Return [x, y] of the center of cell containing provided text 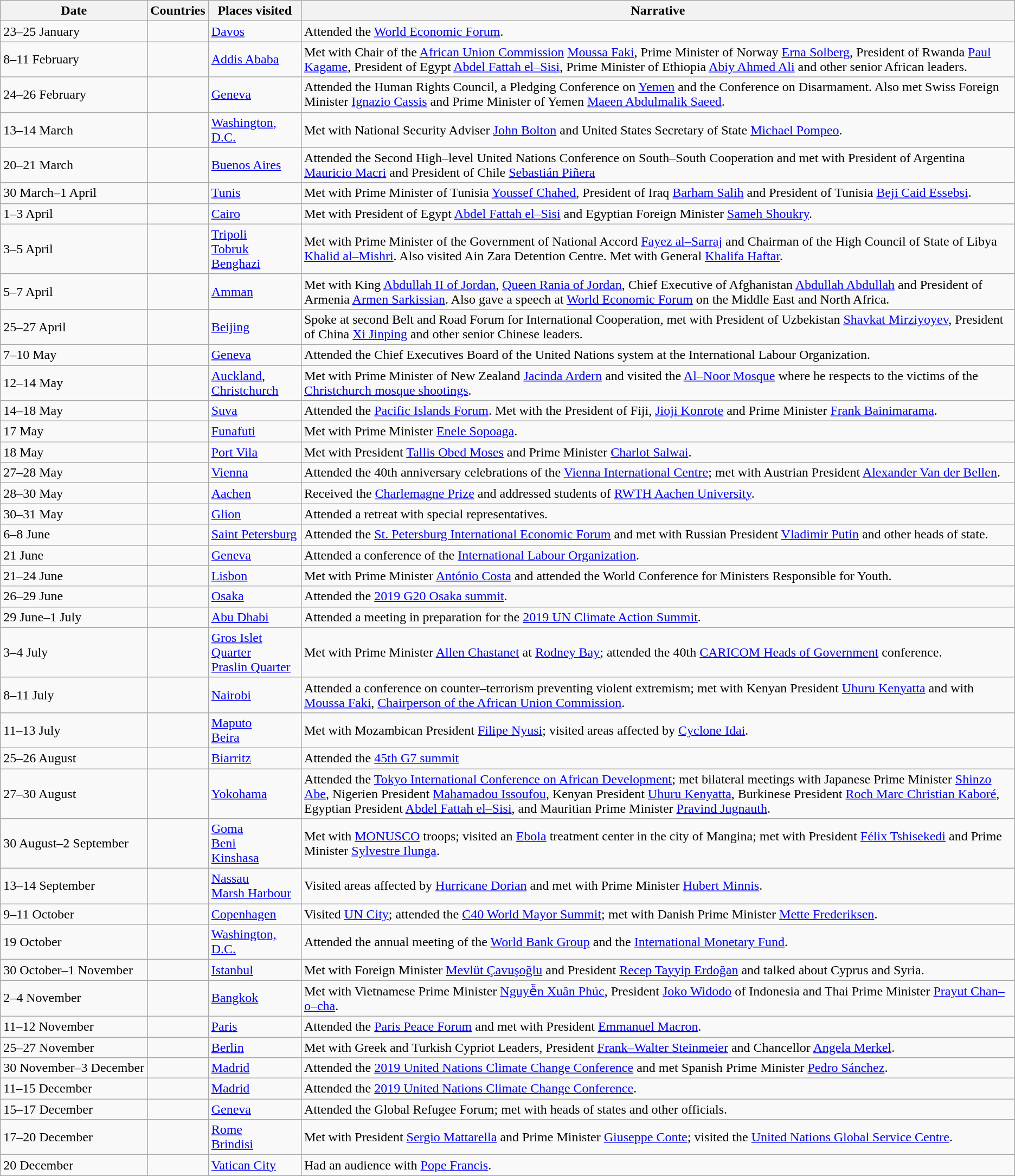
Met with President Sergio Mattarella and Prime Minister Giuseppe Conte; visited the United Nations Global Service Centre. [658, 1138]
Nairobi [255, 695]
Gros Islet QuarterPraslin Quarter [255, 652]
25–27 November [74, 1047]
19 October [74, 942]
3–5 April [74, 249]
11–15 December [74, 1089]
30 August–2 September [74, 844]
Glion [255, 514]
11–13 July [74, 730]
Attended the St. Petersburg International Economic Forum and met with Russian President Vladimir Putin and other heads of state. [658, 535]
Attended the Pacific Islands Forum. Met with the President of Fiji, Jioji Konrote and Prime Minister Frank Bainimarama. [658, 411]
21–24 June [74, 576]
Attended the 45th G7 summit [658, 758]
12–14 May [74, 383]
30 November–3 December [74, 1068]
13–14 March [74, 130]
Had an audience with Pope Francis. [658, 1165]
Amman [255, 292]
Istanbul [255, 970]
Osaka [255, 596]
6–8 June [74, 535]
Vatican City [255, 1165]
Met with President of Egypt Abdel Fattah el–Sisi and Egyptian Foreign Minister Sameh Shoukry. [658, 214]
Addis Ababa [255, 60]
Met with Prime Minister Enele Sopoaga. [658, 432]
13–14 September [74, 886]
8–11 February [74, 60]
Attended the Paris Peace Forum and met with President Emmanuel Macron. [658, 1026]
17 May [74, 432]
Met with Greek and Turkish Cypriot Leaders, President Frank–Walter Steinmeier and Chancellor Angela Merkel. [658, 1047]
Met with National Security Adviser John Bolton and United States Secretary of State Michael Pompeo. [658, 130]
Attended the annual meeting of the World Bank Group and the International Monetary Fund. [658, 942]
GomaBeniKinshasa [255, 844]
RomeBrindisi [255, 1138]
Paris [255, 1026]
30 March–1 April [74, 193]
28–30 May [74, 493]
Visited UN City; attended the C40 World Mayor Summit; met with Danish Prime Minister Mette Frederiksen. [658, 914]
Aachen [255, 493]
Met with Prime Minister of Tunisia Youssef Chahed, President of Iraq Barham Salih and President of Tunisia Beji Caid Essebsi. [658, 193]
Vienna [255, 473]
27–28 May [74, 473]
7–10 May [74, 355]
20–21 March [74, 165]
30 October–1 November [74, 970]
Bangkok [255, 999]
Auckland, Christchurch [255, 383]
Attended the Global Refugee Forum; met with heads of states and other officials. [658, 1109]
NassauMarsh Harbour [255, 886]
20 December [74, 1165]
Berlin [255, 1047]
Beijing [255, 326]
Biarritz [255, 758]
2–4 November [74, 999]
15–17 December [74, 1109]
TripoliTobrukBenghazi [255, 249]
Port Vila [255, 452]
11–12 November [74, 1026]
Attended the 2019 United Nations Climate Change Conference and met Spanish Prime Minister Pedro Sánchez. [658, 1068]
17–20 December [74, 1138]
Davos [255, 31]
Lisbon [255, 576]
30–31 May [74, 514]
Met with Foreign Minister Mevlüt Çavuşoğlu and President Recep Tayyip Erdoğan and talked about Cyprus and Syria. [658, 970]
Attended the Chief Executives Board of the United Nations system at the International Labour Organization. [658, 355]
Places visited [255, 11]
Suva [255, 411]
Visited areas affected by Hurricane Dorian and met with Prime Minister Hubert Minnis. [658, 886]
Narrative [658, 11]
Attended the World Economic Forum. [658, 31]
14–18 May [74, 411]
26–29 June [74, 596]
Met with Prime Minister António Costa and attended the World Conference for Ministers Responsible for Youth. [658, 576]
5–7 April [74, 292]
21 June [74, 555]
Cairo [255, 214]
27–30 August [74, 794]
Yokohama [255, 794]
Funafuti [255, 432]
Attended a conference of the International Labour Organization. [658, 555]
Countries [178, 11]
Met with Mozambican President Filipe Nyusi; visited areas affected by Cyclone Idai. [658, 730]
Attended a retreat with special representatives. [658, 514]
1–3 April [74, 214]
18 May [74, 452]
Copenhagen [255, 914]
Attended the 2019 United Nations Climate Change Conference. [658, 1089]
Attended the 40th anniversary celebrations of the Vienna International Centre; met with Austrian President Alexander Van der Bellen. [658, 473]
Met with Prime Minister Allen Chastanet at Rodney Bay; attended the 40th CARICOM Heads of Government conference. [658, 652]
Date [74, 11]
25–26 August [74, 758]
Received the Charlemagne Prize and addressed students of RWTH Aachen University. [658, 493]
Buenos Aires [255, 165]
25–27 April [74, 326]
Attended the 2019 G20 Osaka summit. [658, 596]
Tunis [255, 193]
23–25 January [74, 31]
Saint Petersburg [255, 535]
Abu Dhabi [255, 617]
24–26 February [74, 94]
8–11 July [74, 695]
MaputoBeira [255, 730]
Attended a meeting in preparation for the 2019 UN Climate Action Summit. [658, 617]
Met with President Tallis Obed Moses and Prime Minister Charlot Salwai. [658, 452]
Met with Vietnamese Prime Minister Nguyễn Xuân Phúc, President Joko Widodo of Indonesia and Thai Prime Minister Prayut Chan–o–cha. [658, 999]
29 June–1 July [74, 617]
9–11 October [74, 914]
3–4 July [74, 652]
